Return (x, y) of the center of cell containing provided text 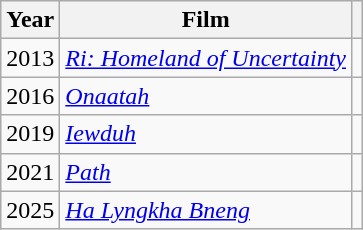
Onaatah (206, 96)
Ha Lyngkha Bneng (206, 210)
Film (206, 20)
2016 (30, 96)
Ri: Homeland of Uncertainty (206, 58)
2013 (30, 58)
Year (30, 20)
2021 (30, 172)
2019 (30, 134)
2025 (30, 210)
Path (206, 172)
Iewduh (206, 134)
